Find where the given text appears and provide that cell's center as (x, y) coordinate. 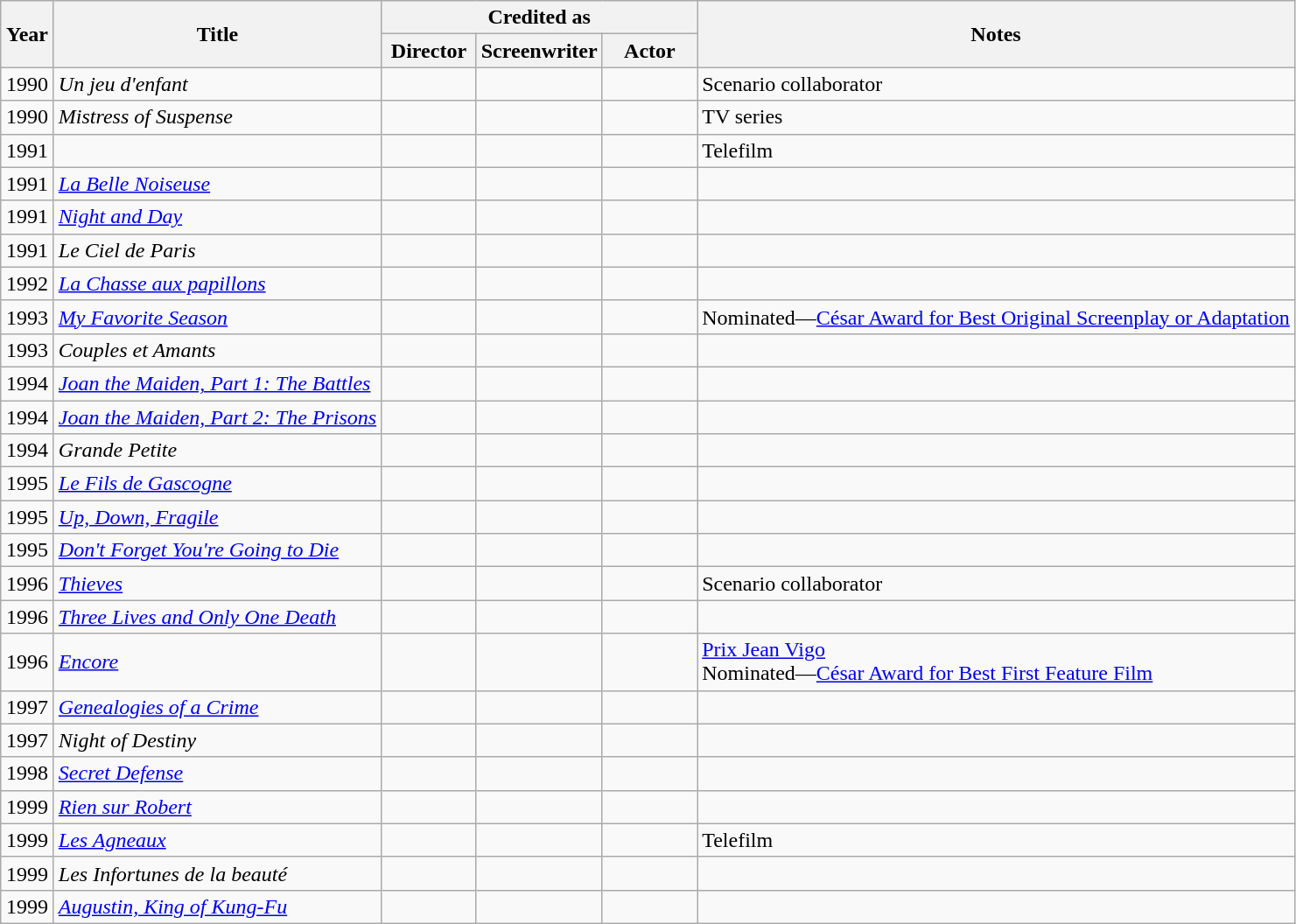
Actor (649, 51)
Les Infortunes de la beauté (217, 873)
Night and Day (217, 217)
1998 (28, 773)
Le Ciel de Paris (217, 250)
Rien sur Robert (217, 807)
Le Fils de Gascogne (217, 484)
Grande Petite (217, 451)
Mistress of Suspense (217, 117)
TV series (996, 117)
Credited as (539, 17)
Up, Down, Fragile (217, 517)
Three Lives and Only One Death (217, 617)
Notes (996, 34)
Prix Jean VigoNominated—César Award for Best First Feature Film (996, 661)
Nominated—César Award for Best Original Screenplay or Adaptation (996, 317)
Joan the Maiden, Part 2: The Prisons (217, 417)
Don't Forget You're Going to Die (217, 550)
Genealogies of a Crime (217, 707)
Year (28, 34)
Secret Defense (217, 773)
Director (429, 51)
Joan the Maiden, Part 1: The Battles (217, 383)
My Favorite Season (217, 317)
Couples et Amants (217, 350)
Un jeu d'enfant (217, 84)
Thieves (217, 584)
Title (217, 34)
Augustin, King of Kung-Fu (217, 906)
1992 (28, 283)
Night of Destiny (217, 740)
Encore (217, 661)
La Chasse aux papillons (217, 283)
Screenwriter (539, 51)
La Belle Noiseuse (217, 184)
Les Agneaux (217, 840)
